Determine the (x, y) coordinate at the center of the cell enclosing the given text.  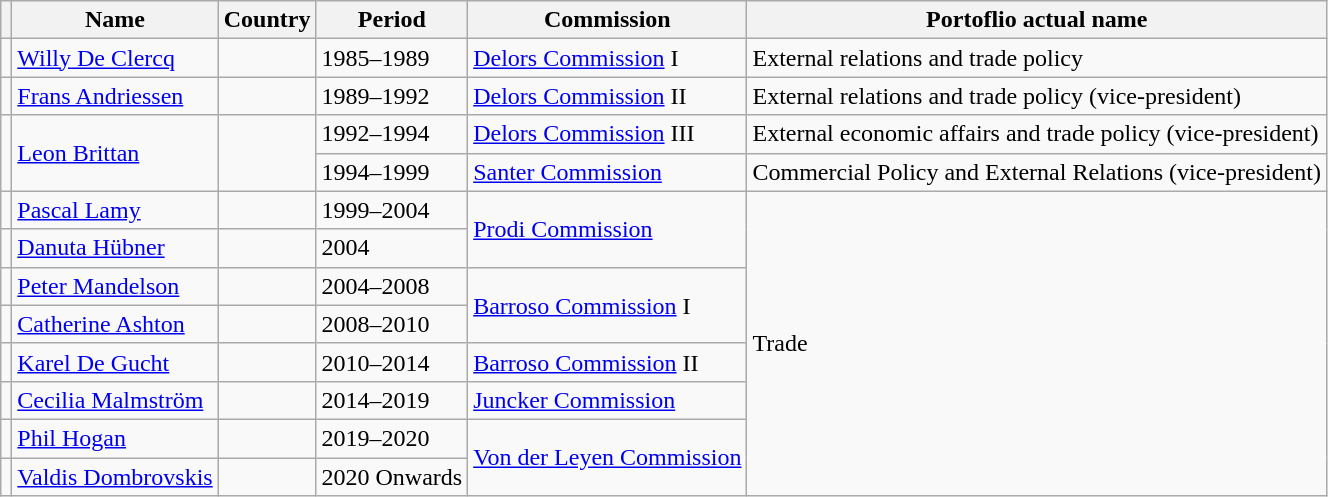
External relations and trade policy (vice-president) (1037, 96)
2004–2008 (392, 286)
1989–1992 (392, 96)
Valdis Dombrovskis (115, 477)
Commission (608, 20)
Karel De Gucht (115, 362)
Von der Leyen Commission (608, 457)
External relations and trade policy (1037, 58)
2008–2010 (392, 324)
Catherine Ashton (115, 324)
2014–2019 (392, 400)
Commercial Policy and External Relations (vice-president) (1037, 172)
Delors Commission II (608, 96)
2010–2014 (392, 362)
Country (267, 20)
1994–1999 (392, 172)
Name (115, 20)
Danuta Hübner (115, 248)
Delors Commission I (608, 58)
Leon Brittan (115, 153)
Pascal Lamy (115, 210)
Phil Hogan (115, 438)
1999–2004 (392, 210)
Delors Commission III (608, 134)
2004 (392, 248)
2019–2020 (392, 438)
Prodi Commission (608, 229)
2020 Onwards (392, 477)
Peter Mandelson (115, 286)
Willy De Clercq (115, 58)
1985–1989 (392, 58)
Juncker Commission (608, 400)
Barroso Commission II (608, 362)
Trade (1037, 343)
Santer Commission (608, 172)
Portoflio actual name (1037, 20)
Frans Andriessen (115, 96)
1992–1994 (392, 134)
Barroso Commission I (608, 305)
Cecilia Malmström (115, 400)
Period (392, 20)
External economic affairs and trade policy (vice-president) (1037, 134)
